Identify which cell holds the provided text, then report its [X, Y] central coordinate. 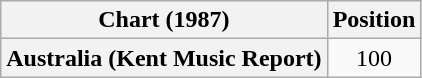
Chart (1987) [164, 20]
Position [374, 20]
Australia (Kent Music Report) [164, 58]
100 [374, 58]
